Capture the cell that displays the provided text and extract its (x, y) central coordinate. 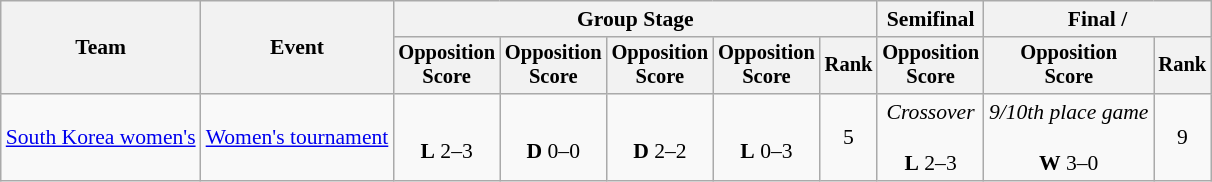
L 0–3 (766, 138)
9 (1183, 138)
5 (849, 138)
Team (101, 48)
Event (298, 48)
L 2–3 (446, 138)
9/10th place gameW 3–0 (1069, 138)
Final / (1098, 19)
D 2–2 (660, 138)
Women's tournament (298, 138)
D 0–0 (554, 138)
South Korea women's (101, 138)
CrossoverL 2–3 (930, 138)
Group Stage (635, 19)
Semifinal (930, 19)
